Identify which cell holds the provided text, then report its (x, y) central coordinate. 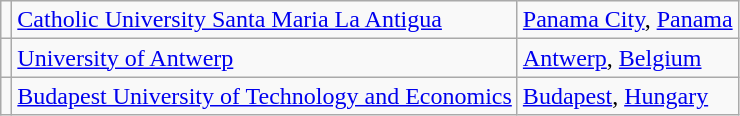
Budapest, Hungary (628, 96)
University of Antwerp (265, 58)
Panama City, Panama (628, 20)
Catholic University Santa Maria La Antigua (265, 20)
Antwerp, Belgium (628, 58)
Budapest University of Technology and Economics (265, 96)
